Return [x, y] of the center of cell containing provided text 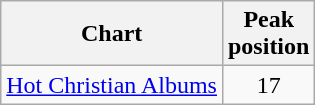
17 [268, 85]
Hot Christian Albums [112, 85]
Chart [112, 34]
Peakposition [268, 34]
